Return the [X, Y] coordinate for the center point of the cell that contains the specified text.  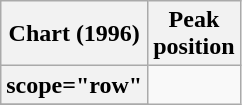
Chart (1996) [74, 34]
scope="row" [74, 85]
Peakposition [194, 34]
